For the text-containing cell, return its midpoint in (x, y) coordinate format. 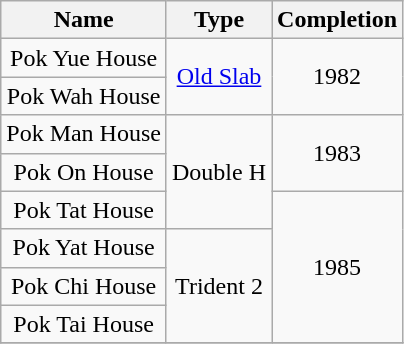
Type (218, 20)
Pok Yat House (84, 248)
Old Slab (218, 77)
1985 (338, 267)
Pok Yue House (84, 58)
1983 (338, 153)
Pok Tai House (84, 324)
Trident 2 (218, 286)
Pok Wah House (84, 96)
Name (84, 20)
Pok Chi House (84, 286)
1982 (338, 77)
Completion (338, 20)
Pok Man House (84, 134)
Double H (218, 172)
Pok Tat House (84, 210)
Pok On House (84, 172)
